Detect which cell encompasses the target text, then output its [X, Y] center coordinate. 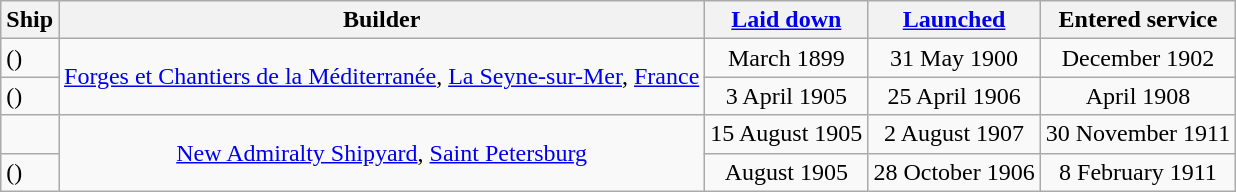
Launched [954, 20]
March 1899 [786, 58]
December 1902 [1138, 58]
Forges et Chantiers de la Méditerranée, La Seyne-sur-Mer, France [382, 77]
April 1908 [1138, 96]
Ship [30, 20]
2 August 1907 [954, 134]
15 August 1905 [786, 134]
25 April 1906 [954, 96]
30 November 1911 [1138, 134]
Entered service [1138, 20]
New Admiralty Shipyard, Saint Petersburg [382, 153]
31 May 1900 [954, 58]
3 April 1905 [786, 96]
8 February 1911 [1138, 172]
August 1905 [786, 172]
28 October 1906 [954, 172]
Builder [382, 20]
Laid down [786, 20]
